Determine the (X, Y) coordinate at the center of the cell enclosing the given text.  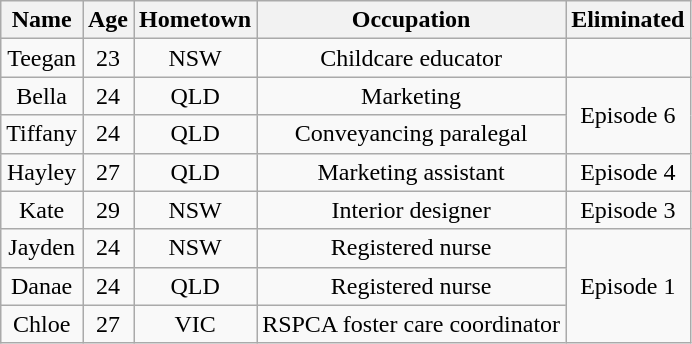
Jayden (42, 248)
Age (108, 20)
Teegan (42, 58)
Eliminated (628, 20)
23 (108, 58)
Marketing assistant (412, 172)
Bella (42, 96)
Childcare educator (412, 58)
Chloe (42, 324)
Conveyancing paralegal (412, 134)
29 (108, 210)
Episode 1 (628, 286)
Episode 3 (628, 210)
Marketing (412, 96)
Hayley (42, 172)
Name (42, 20)
Episode 6 (628, 115)
Hometown (196, 20)
Episode 4 (628, 172)
VIC (196, 324)
Occupation (412, 20)
Interior designer (412, 210)
Kate (42, 210)
RSPCA foster care coordinator (412, 324)
Danae (42, 286)
Tiffany (42, 134)
